Identify which cell holds the provided text, then report its (X, Y) central coordinate. 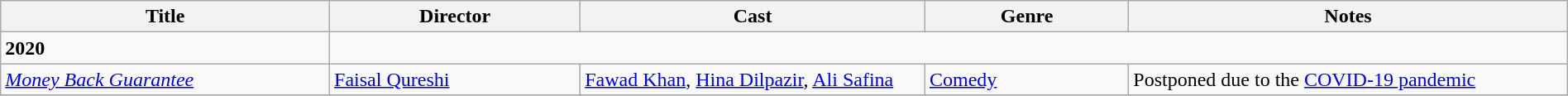
Faisal Qureshi (455, 79)
Title (165, 17)
2020 (165, 48)
Notes (1348, 17)
Genre (1026, 17)
Postponed due to the COVID-19 pandemic (1348, 79)
Director (455, 17)
Comedy (1026, 79)
Cast (753, 17)
Fawad Khan, Hina Dilpazir, Ali Safina (753, 79)
Money Back Guarantee (165, 79)
